Output the (x, y) coordinate of the center of the cell containing the given text.  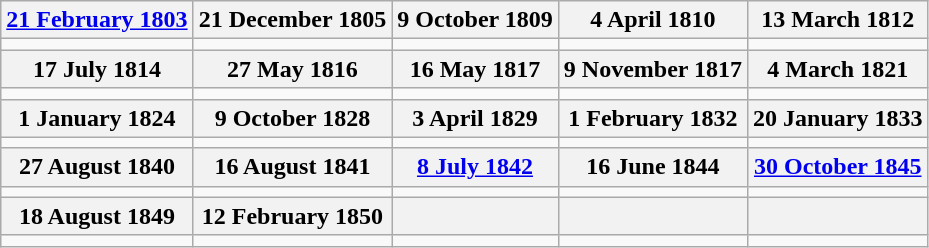
8 July 1842 (476, 167)
21 February 1803 (97, 20)
16 June 1844 (652, 167)
27 August 1840 (97, 167)
17 July 1814 (97, 69)
1 January 1824 (97, 118)
27 May 1816 (292, 69)
9 November 1817 (652, 69)
20 January 1833 (838, 118)
4 March 1821 (838, 69)
3 April 1829 (476, 118)
12 February 1850 (292, 216)
21 December 1805 (292, 20)
16 August 1841 (292, 167)
18 August 1849 (97, 216)
9 October 1809 (476, 20)
13 March 1812 (838, 20)
16 May 1817 (476, 69)
4 April 1810 (652, 20)
1 February 1832 (652, 118)
30 October 1845 (838, 167)
9 October 1828 (292, 118)
